Pinpoint the cell where the given text exists, returning its [X, Y] midpoint coordinate. 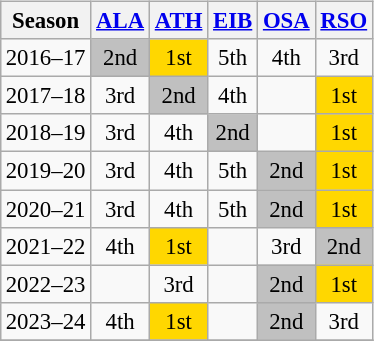
Season [45, 21]
2021–22 [45, 246]
2022–23 [45, 284]
2019–20 [45, 171]
2016–17 [45, 58]
2023–24 [45, 321]
2018–19 [45, 133]
OSA [286, 21]
2020–21 [45, 209]
ALA [120, 21]
EIB [233, 21]
RSO [344, 21]
ATH [178, 21]
2017–18 [45, 96]
